Capture the cell that displays the provided text and extract its (X, Y) central coordinate. 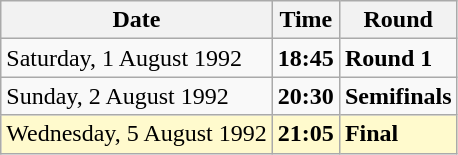
Semifinals (398, 96)
18:45 (306, 58)
Round 1 (398, 58)
Time (306, 20)
Date (137, 20)
Saturday, 1 August 1992 (137, 58)
20:30 (306, 96)
Sunday, 2 August 1992 (137, 96)
Final (398, 134)
Round (398, 20)
Wednesday, 5 August 1992 (137, 134)
21:05 (306, 134)
